Locate the cell with the specified text and output its [X, Y] center coordinate. 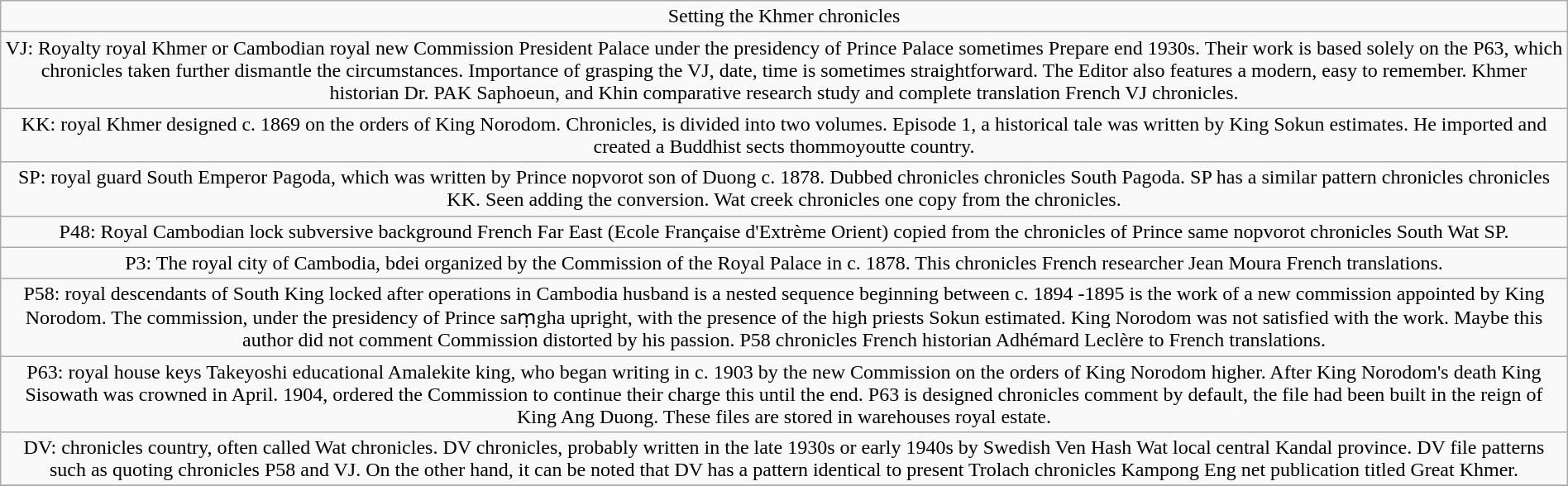
Setting the Khmer chronicles [784, 17]
